Capture the cell that displays the provided text and extract its (X, Y) central coordinate. 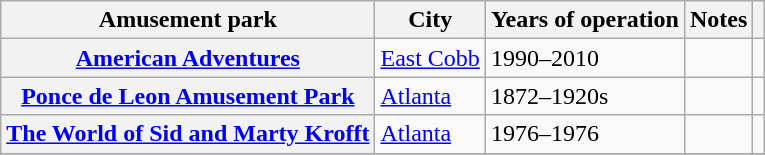
American Adventures (188, 58)
Ponce de Leon Amusement Park (188, 96)
1872–1920s (584, 96)
1990–2010 (584, 58)
The World of Sid and Marty Krofft (188, 134)
City (430, 20)
Amusement park (188, 20)
Years of operation (584, 20)
East Cobb (430, 58)
1976–1976 (584, 134)
Notes (718, 20)
